Locate the cell with the specified text and output its (X, Y) center coordinate. 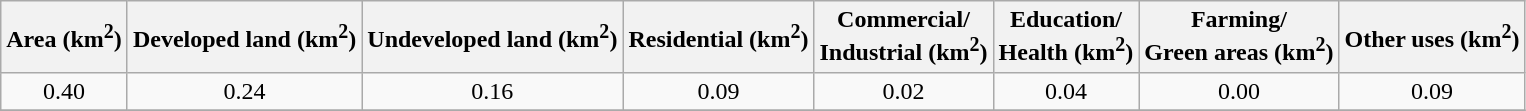
Other uses (km2) (1432, 37)
Undeveloped land (km2) (492, 37)
0.00 (1239, 91)
Commercial/ Industrial (km2) (904, 37)
0.16 (492, 91)
0.02 (904, 91)
Residential (km2) (718, 37)
0.24 (244, 91)
0.04 (1066, 91)
Education/ Health (km2) (1066, 37)
Developed land (km2) (244, 37)
Area (km2) (64, 37)
Farming/ Green areas (km2) (1239, 37)
0.40 (64, 91)
